Scan for the cell matching the given text and deliver its (X, Y) coordinate at center. 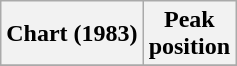
Chart (1983) (72, 34)
Peakposition (189, 34)
